Return the (x, y) coordinate for the center point of the cell that contains the specified text.  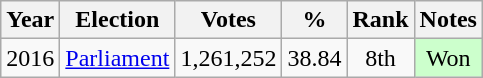
Rank (380, 20)
Election (118, 20)
Notes (448, 20)
2016 (30, 58)
38.84 (314, 58)
Won (448, 58)
Votes (228, 20)
% (314, 20)
1,261,252 (228, 58)
8th (380, 58)
Parliament (118, 58)
Year (30, 20)
